Output the (X, Y) coordinate of the center of the cell containing the given text.  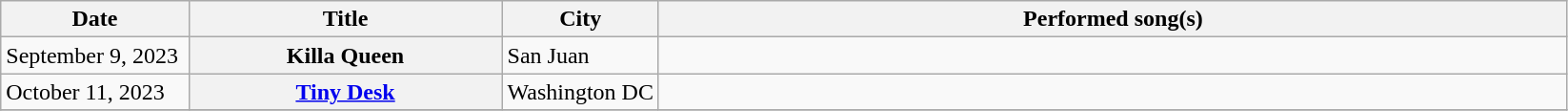
Tiny Desk (345, 92)
Killa Queen (345, 55)
Washington DC (580, 92)
San Juan (580, 55)
City (580, 19)
Title (345, 19)
Performed song(s) (1113, 19)
October 11, 2023 (95, 92)
Date (95, 19)
September 9, 2023 (95, 55)
